Provide the [x, y] coordinate of the cell's center where the given text is located.  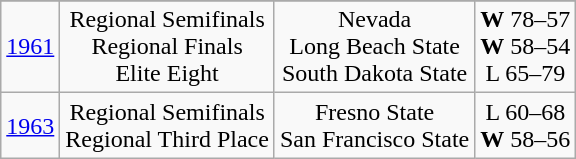
Regional SemifinalsRegional Third Place [168, 126]
W 78–57W 58–54L 65–79 [526, 47]
Fresno StateSan Francisco State [374, 126]
1961 [30, 47]
Regional SemifinalsRegional FinalsElite Eight [168, 47]
NevadaLong Beach StateSouth Dakota State [374, 47]
1963 [30, 126]
L 60–68W 58–56 [526, 126]
